For the text-containing cell, return its midpoint in (x, y) coordinate format. 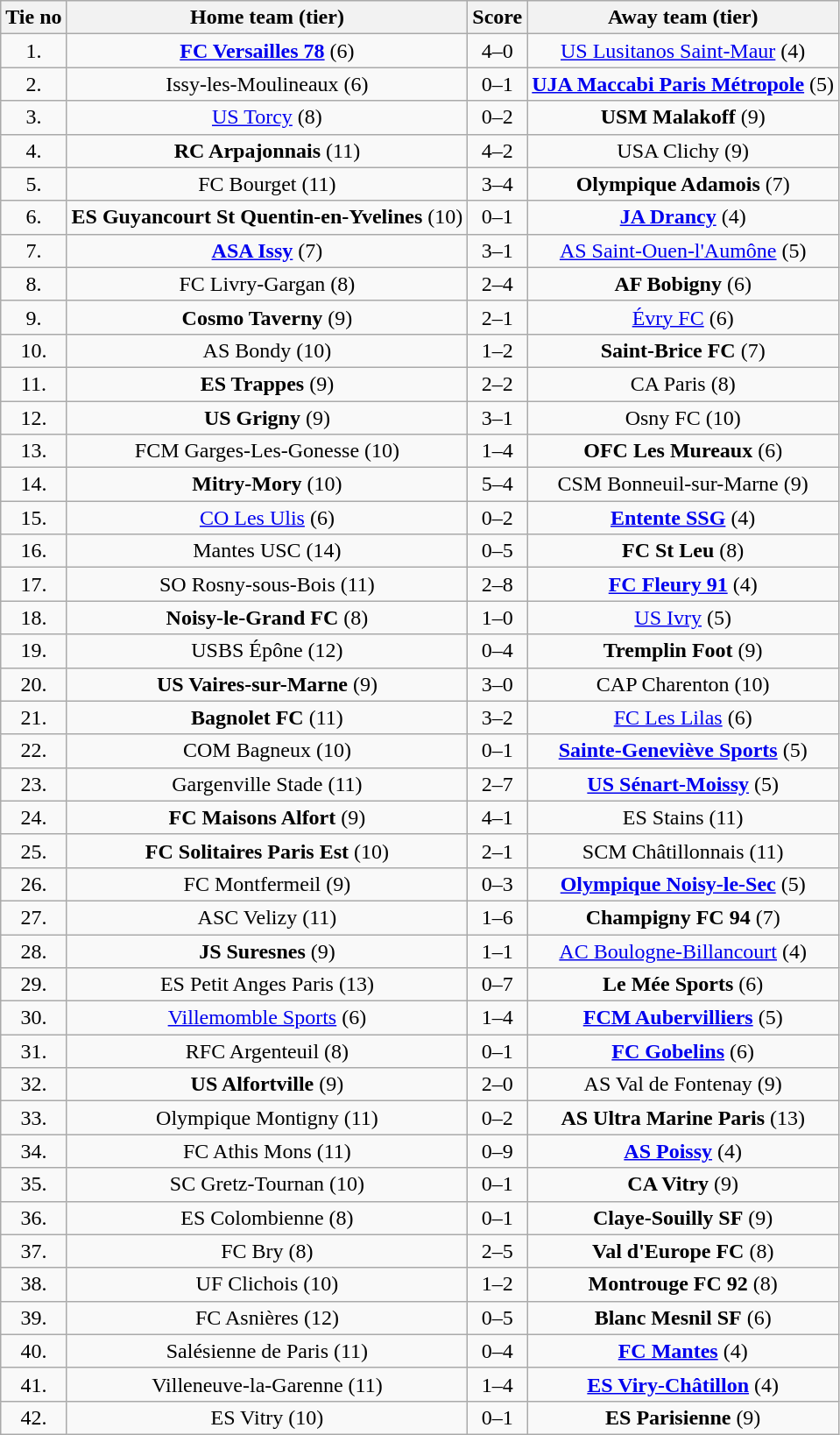
12. (33, 418)
FC Les Lilas (6) (683, 717)
ES Guyancourt St Quentin-en-Yvelines (10) (267, 217)
Salésienne de Paris (11) (267, 1351)
AC Boulogne-Billancourt (4) (683, 951)
13. (33, 451)
Montrouge FC 92 (8) (683, 1284)
0–9 (498, 1151)
ASC Velizy (11) (267, 917)
FC Versailles 78 (6) (267, 51)
US Ivry (5) (683, 618)
ES Trappes (9) (267, 384)
28. (33, 951)
SCM Châtillonnais (11) (683, 851)
UF Clichois (10) (267, 1284)
Champigny FC 94 (7) (683, 917)
SO Rosny-sous-Bois (11) (267, 584)
22. (33, 751)
19. (33, 651)
CSM Bonneuil-sur-Marne (9) (683, 484)
Tremplin Foot (9) (683, 651)
Osny FC (10) (683, 418)
8. (33, 284)
ES Vitry (10) (267, 1417)
20. (33, 684)
Villeneuve-la-Garenne (11) (267, 1384)
SC Gretz-Tournan (10) (267, 1184)
3–0 (498, 684)
2–7 (498, 784)
FC Bourget (11) (267, 184)
38. (33, 1284)
FC Solitaires Paris Est (10) (267, 851)
3–2 (498, 717)
FC Athis Mons (11) (267, 1151)
FC Montfermeil (9) (267, 884)
2–4 (498, 284)
Score (498, 18)
FC Maisons Alfort (9) (267, 817)
Le Mée Sports (6) (683, 985)
5. (33, 184)
AF Bobigny (6) (683, 284)
35. (33, 1184)
Home team (tier) (267, 18)
UJA Maccabi Paris Métropole (5) (683, 84)
US Torcy (8) (267, 117)
ES Parisienne (9) (683, 1417)
37. (33, 1251)
39. (33, 1318)
Tie no (33, 18)
RFC Argenteuil (8) (267, 1051)
9. (33, 317)
4–2 (498, 151)
11. (33, 384)
Claye-Souilly SF (9) (683, 1218)
4–0 (498, 51)
Olympique Noisy-le-Sec (5) (683, 884)
10. (33, 350)
FCM Garges-Les-Gonesse (10) (267, 451)
Noisy-le-Grand FC (8) (267, 618)
7. (33, 251)
AS Saint-Ouen-l'Aumône (5) (683, 251)
Issy-les-Moulineaux (6) (267, 84)
FC Livry-Gargan (8) (267, 284)
29. (33, 985)
ES Stains (11) (683, 817)
30. (33, 1018)
ES Petit Anges Paris (13) (267, 985)
AS Bondy (10) (267, 350)
Évry FC (6) (683, 317)
AS Poissy (4) (683, 1151)
2–5 (498, 1251)
0–3 (498, 884)
USA Clichy (9) (683, 151)
40. (33, 1351)
24. (33, 817)
FCM Aubervilliers (5) (683, 1018)
15. (33, 518)
US Grigny (9) (267, 418)
31. (33, 1051)
41. (33, 1384)
36. (33, 1218)
Gargenville Stade (11) (267, 784)
0–7 (498, 985)
FC Bry (8) (267, 1251)
FC Mantes (4) (683, 1351)
21. (33, 717)
US Lusitanos Saint-Maur (4) (683, 51)
Olympique Montigny (11) (267, 1118)
JA Drancy (4) (683, 217)
FC Asnières (12) (267, 1318)
5–4 (498, 484)
JS Suresnes (9) (267, 951)
3. (33, 117)
RC Arpajonnais (11) (267, 151)
US Sénart-Moissy (5) (683, 784)
18. (33, 618)
34. (33, 1151)
Olympique Adamois (7) (683, 184)
Bagnolet FC (11) (267, 717)
COM Bagneux (10) (267, 751)
OFC Les Mureaux (6) (683, 451)
AS Val de Fontenay (9) (683, 1085)
FC St Leu (8) (683, 551)
Villemomble Sports (6) (267, 1018)
16. (33, 551)
US Alfortville (9) (267, 1085)
32. (33, 1085)
CA Vitry (9) (683, 1184)
USM Malakoff (9) (683, 117)
Cosmo Taverny (9) (267, 317)
4. (33, 151)
US Vaires-sur-Marne (9) (267, 684)
4–1 (498, 817)
FC Fleury 91 (4) (683, 584)
26. (33, 884)
ES Colombienne (8) (267, 1218)
CA Paris (8) (683, 384)
2–0 (498, 1085)
33. (33, 1118)
USBS Épône (12) (267, 651)
14. (33, 484)
Mantes USC (14) (267, 551)
1. (33, 51)
25. (33, 851)
23. (33, 784)
2–8 (498, 584)
Away team (tier) (683, 18)
2. (33, 84)
ES Viry-Châtillon (4) (683, 1384)
17. (33, 584)
Mitry-Mory (10) (267, 484)
1–0 (498, 618)
CO Les Ulis (6) (267, 518)
FC Gobelins (6) (683, 1051)
1–1 (498, 951)
2–2 (498, 384)
Blanc Mesnil SF (6) (683, 1318)
1–6 (498, 917)
27. (33, 917)
3–4 (498, 184)
Saint-Brice FC (7) (683, 350)
CAP Charenton (10) (683, 684)
Sainte-Geneviève Sports (5) (683, 751)
AS Ultra Marine Paris (13) (683, 1118)
ASA Issy (7) (267, 251)
6. (33, 217)
42. (33, 1417)
Val d'Europe FC (8) (683, 1251)
Entente SSG (4) (683, 518)
